Determine the [X, Y] coordinate at the center of the cell enclosing the given text.  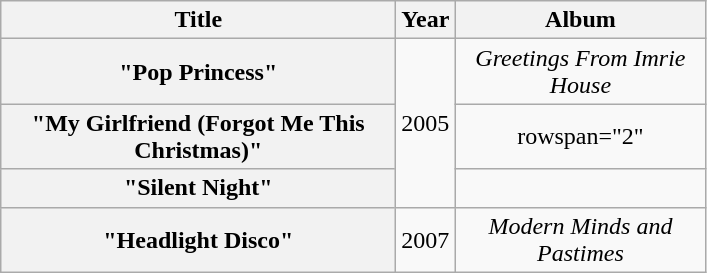
Title [198, 20]
Album [580, 20]
"Pop Princess" [198, 72]
2005 [426, 123]
"My Girlfriend (Forgot Me This Christmas)" [198, 136]
Modern Minds and Pastimes [580, 240]
"Silent Night" [198, 188]
Greetings From Imrie House [580, 72]
Year [426, 20]
rowspan="2" [580, 136]
"Headlight Disco" [198, 240]
2007 [426, 240]
